Locate the cell with the specified text and output its [X, Y] center coordinate. 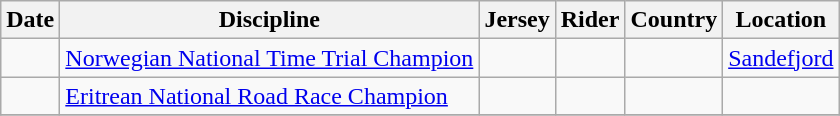
Date [30, 20]
Norwegian National Time Trial Champion [270, 58]
Location [781, 20]
Country [674, 20]
Eritrean National Road Race Champion [270, 96]
Rider [590, 20]
Discipline [270, 20]
Sandefjord [781, 58]
Jersey [517, 20]
